Return (x, y) of the center of cell containing provided text 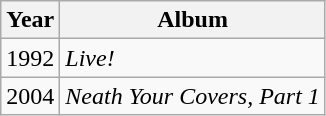
Album (193, 20)
Year (30, 20)
2004 (30, 96)
1992 (30, 58)
Live! (193, 58)
Neath Your Covers, Part 1 (193, 96)
